Return the (X, Y) coordinate for the center point of the cell that contains the specified text.  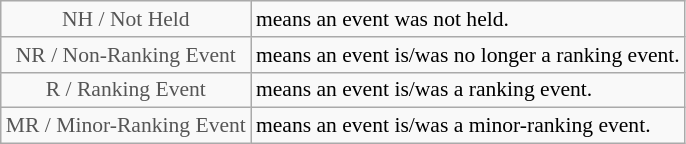
means an event is/was no longer a ranking event. (468, 55)
R / Ranking Event (126, 90)
NH / Not Held (126, 19)
MR / Minor-Ranking Event (126, 126)
means an event is/was a minor-ranking event. (468, 126)
NR / Non-Ranking Event (126, 55)
means an event is/was a ranking event. (468, 90)
means an event was not held. (468, 19)
